Capture the cell that displays the provided text and extract its [X, Y] central coordinate. 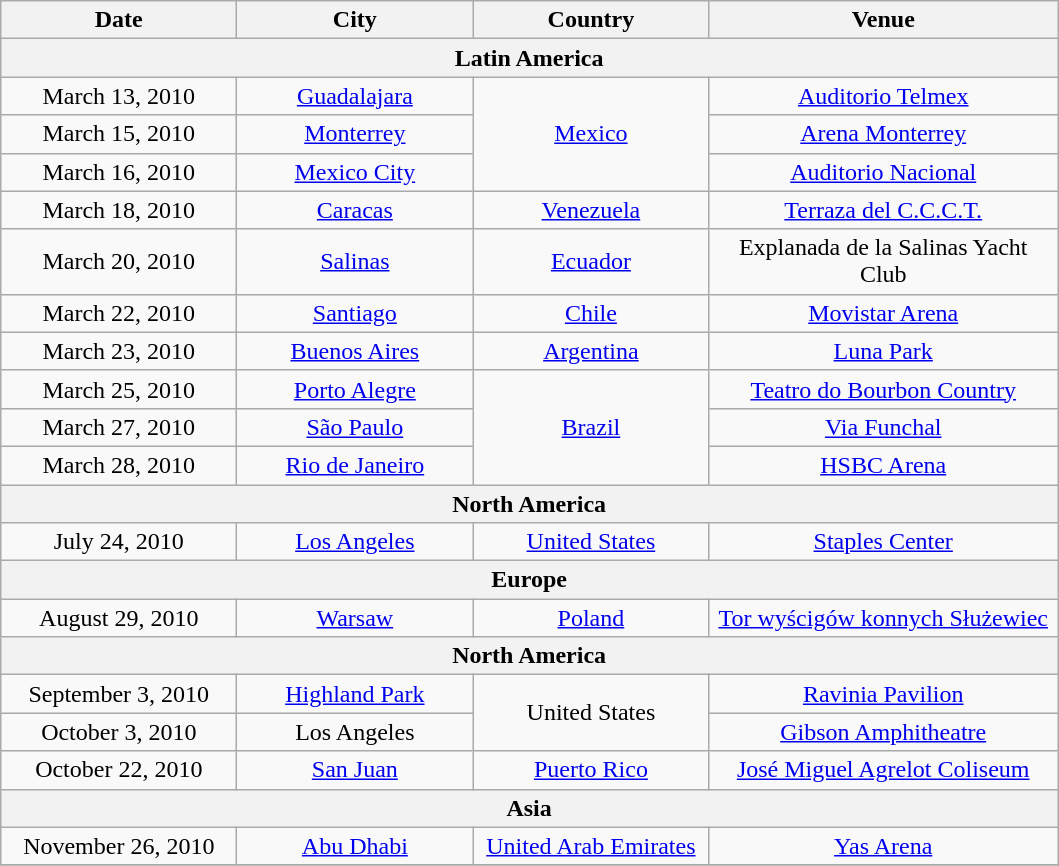
Santiago [355, 313]
March 16, 2010 [119, 172]
Auditorio Nacional [884, 172]
Explanada de la Salinas Yacht Club [884, 262]
Caracas [355, 210]
City [355, 20]
November 26, 2010 [119, 846]
Date [119, 20]
Staples Center [884, 542]
Auditorio Telmex [884, 96]
Ecuador [591, 262]
Tor wyścigów konnych Służewiec [884, 618]
March 13, 2010 [119, 96]
Highland Park [355, 694]
San Juan [355, 770]
Venue [884, 20]
São Paulo [355, 427]
Movistar Arena [884, 313]
March 23, 2010 [119, 351]
Monterrey [355, 134]
March 20, 2010 [119, 262]
Poland [591, 618]
March 28, 2010 [119, 465]
Abu Dhabi [355, 846]
United Arab Emirates [591, 846]
Country [591, 20]
Yas Arena [884, 846]
Latin America [530, 58]
Guadalajara [355, 96]
Mexico [591, 134]
March 25, 2010 [119, 389]
Terraza del C.C.C.T. [884, 210]
HSBC Arena [884, 465]
Teatro do Bourbon Country [884, 389]
Argentina [591, 351]
Chile [591, 313]
October 22, 2010 [119, 770]
Europe [530, 580]
March 18, 2010 [119, 210]
Gibson Amphitheatre [884, 732]
September 3, 2010 [119, 694]
Via Funchal [884, 427]
Porto Alegre [355, 389]
Asia [530, 808]
July 24, 2010 [119, 542]
Ravinia Pavilion [884, 694]
Salinas [355, 262]
October 3, 2010 [119, 732]
August 29, 2010 [119, 618]
March 22, 2010 [119, 313]
Puerto Rico [591, 770]
March 27, 2010 [119, 427]
Rio de Janeiro [355, 465]
Brazil [591, 427]
Luna Park [884, 351]
Venezuela [591, 210]
March 15, 2010 [119, 134]
Arena Monterrey [884, 134]
Warsaw [355, 618]
José Miguel Agrelot Coliseum [884, 770]
Mexico City [355, 172]
Buenos Aires [355, 351]
